Capture the cell that displays the provided text and extract its (X, Y) central coordinate. 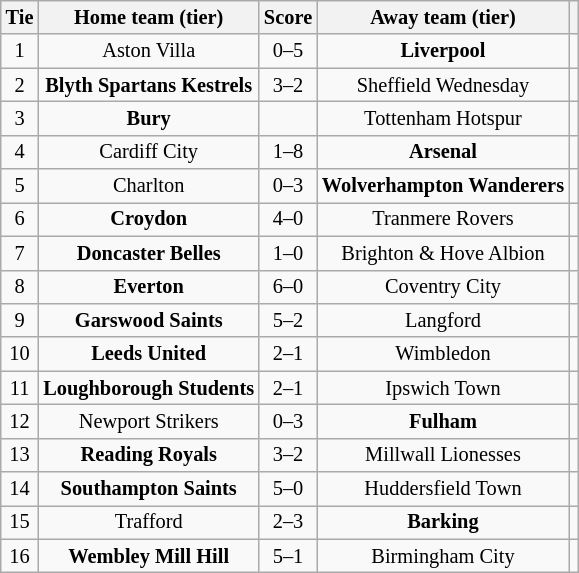
5–1 (288, 556)
Southampton Saints (148, 489)
Barking (443, 522)
Brighton & Hove Albion (443, 253)
14 (20, 489)
Liverpool (443, 51)
Home team (tier) (148, 17)
Score (288, 17)
5–2 (288, 320)
13 (20, 455)
Tie (20, 17)
5 (20, 186)
8 (20, 287)
4–0 (288, 219)
0–5 (288, 51)
Wolverhampton Wanderers (443, 186)
Millwall Lionesses (443, 455)
Langford (443, 320)
Arsenal (443, 152)
Newport Strikers (148, 421)
Leeds United (148, 354)
Reading Royals (148, 455)
Croydon (148, 219)
Aston Villa (148, 51)
Cardiff City (148, 152)
3 (20, 118)
9 (20, 320)
2 (20, 85)
Away team (tier) (443, 17)
1–8 (288, 152)
6 (20, 219)
Garswood Saints (148, 320)
Ipswich Town (443, 388)
15 (20, 522)
Trafford (148, 522)
Wimbledon (443, 354)
7 (20, 253)
Everton (148, 287)
Huddersfield Town (443, 489)
4 (20, 152)
Coventry City (443, 287)
Tottenham Hotspur (443, 118)
5–0 (288, 489)
Tranmere Rovers (443, 219)
Loughborough Students (148, 388)
2–3 (288, 522)
Wembley Mill Hill (148, 556)
16 (20, 556)
Fulham (443, 421)
10 (20, 354)
1–0 (288, 253)
12 (20, 421)
11 (20, 388)
Birmingham City (443, 556)
Bury (148, 118)
Sheffield Wednesday (443, 85)
Charlton (148, 186)
Doncaster Belles (148, 253)
Blyth Spartans Kestrels (148, 85)
6–0 (288, 287)
1 (20, 51)
